Provide the (x, y) coordinate of the cell's center where the given text is located.  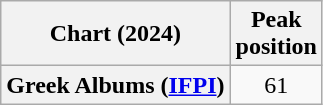
61 (276, 85)
Chart (2024) (116, 34)
Peak position (276, 34)
Greek Albums (IFPI) (116, 85)
